Detect which cell encompasses the target text, then output its [X, Y] center coordinate. 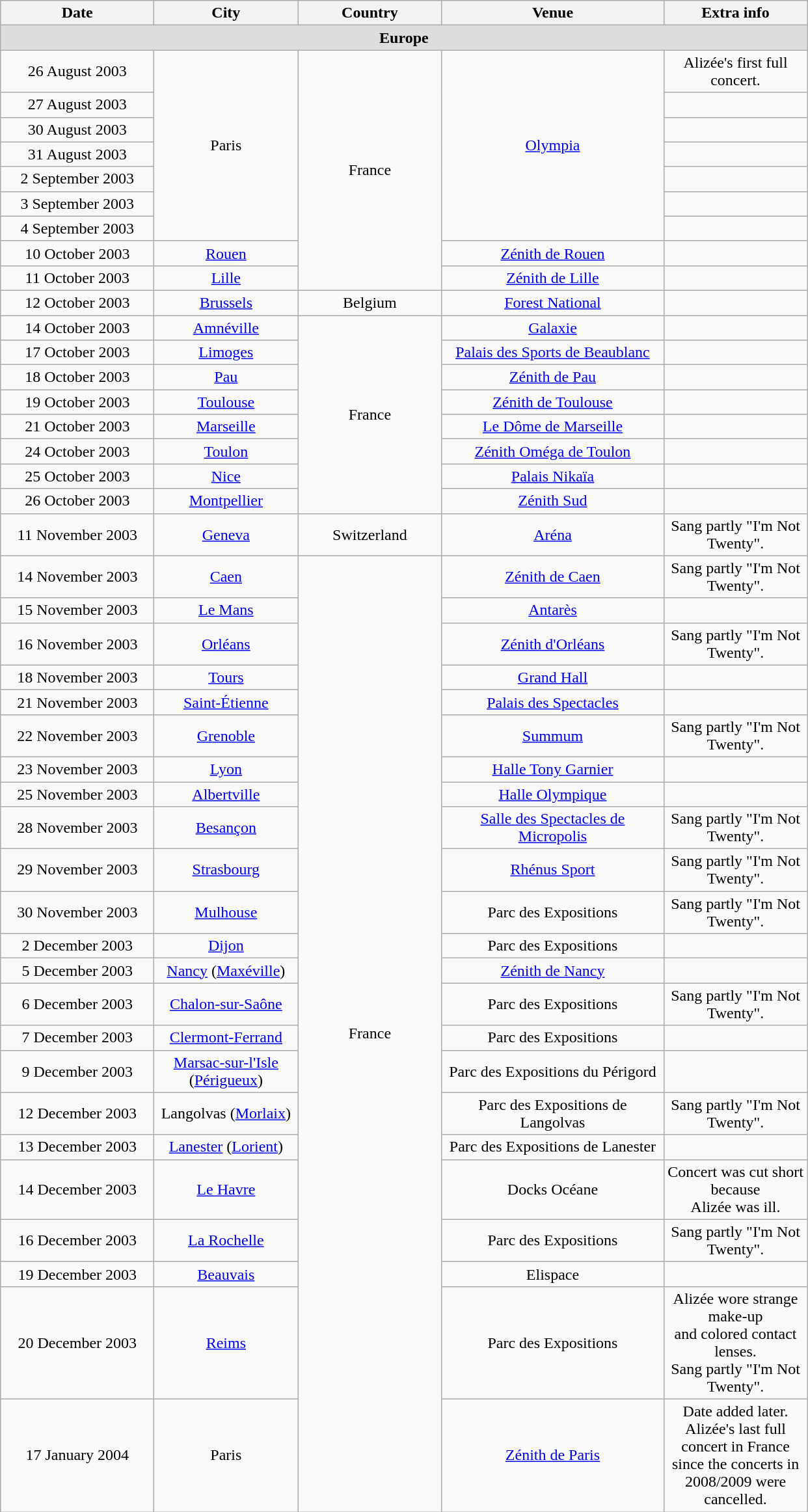
Le Dôme de Marseille [553, 427]
18 November 2003 [77, 677]
Switzerland [370, 535]
Grand Hall [553, 677]
Parc des Expositions de Langolvas [553, 1114]
Beauvais [226, 1274]
Rouen [226, 253]
Dijon [226, 946]
14 November 2003 [77, 576]
Toulon [226, 452]
Country [370, 13]
Parc des Expositions de Lanester [553, 1147]
25 November 2003 [77, 794]
23 November 2003 [77, 769]
11 October 2003 [77, 278]
Zénith Oméga de Toulon [553, 452]
6 December 2003 [77, 1005]
Docks Océane [553, 1189]
14 December 2003 [77, 1189]
17 January 2004 [77, 1455]
Date added later.Alizée's last full concert in France since the concerts in 2008/2009 were cancelled. [735, 1455]
Clermont-Ferrand [226, 1038]
Lyon [226, 769]
19 December 2003 [77, 1274]
Saint-Étienne [226, 702]
Palais des Spectacles [553, 702]
Grenoble [226, 735]
Lanester (Lorient) [226, 1147]
Geneva [226, 535]
28 November 2003 [77, 828]
9 December 2003 [77, 1071]
30 August 2003 [77, 129]
Le Mans [226, 610]
Parc des Expositions du Périgord [553, 1071]
12 December 2003 [77, 1114]
Salle des Spectacles de Micropolis [553, 828]
Besançon [226, 828]
Concert was cut short becauseAlizée was ill. [735, 1189]
Nancy (Maxéville) [226, 971]
2 December 2003 [77, 946]
Le Havre [226, 1189]
4 September 2003 [77, 228]
Elispace [553, 1274]
31 August 2003 [77, 154]
Zénith de Nancy [553, 971]
Mulhouse [226, 912]
City [226, 13]
24 October 2003 [77, 452]
16 November 2003 [77, 644]
29 November 2003 [77, 871]
Lille [226, 278]
13 December 2003 [77, 1147]
Halle Tony Garnier [553, 769]
26 August 2003 [77, 72]
Zénith de Toulouse [553, 402]
Extra info [735, 13]
5 December 2003 [77, 971]
Nice [226, 476]
Zénith de Caen [553, 576]
La Rochelle [226, 1240]
Zénith de Rouen [553, 253]
Olympia [553, 146]
Montpellier [226, 501]
Zénith de Pau [553, 377]
7 December 2003 [77, 1038]
Antarès [553, 610]
Strasbourg [226, 871]
10 October 2003 [77, 253]
Alizée wore strange make-upand colored contact lenses.Sang partly "I'm Not Twenty". [735, 1343]
2 September 2003 [77, 179]
Zénith Sud [553, 501]
Orléans [226, 644]
Palais des Sports de Beaublanc [553, 353]
Albertville [226, 794]
Zénith de Lille [553, 278]
3 September 2003 [77, 204]
Rhénus Sport [553, 871]
22 November 2003 [77, 735]
Venue [553, 13]
Marsac-sur-l'Isle(Périgueux) [226, 1071]
19 October 2003 [77, 402]
18 October 2003 [77, 377]
Zénith d'Orléans [553, 644]
12 October 2003 [77, 303]
21 October 2003 [77, 427]
14 October 2003 [77, 327]
17 October 2003 [77, 353]
Galaxie [553, 327]
Reims [226, 1343]
Halle Olympique [553, 794]
Pau [226, 377]
Belgium [370, 303]
Caen [226, 576]
11 November 2003 [77, 535]
26 October 2003 [77, 501]
30 November 2003 [77, 912]
25 October 2003 [77, 476]
Alizée's first full concert. [735, 72]
Aréna [553, 535]
Palais Nikaïa [553, 476]
Langolvas (Morlaix) [226, 1114]
Date [77, 13]
Marseille [226, 427]
Zénith de Paris [553, 1455]
Brussels [226, 303]
27 August 2003 [77, 105]
Summum [553, 735]
20 December 2003 [77, 1343]
Forest National [553, 303]
21 November 2003 [77, 702]
16 December 2003 [77, 1240]
Toulouse [226, 402]
Amnéville [226, 327]
Chalon-sur-Saône [226, 1005]
Tours [226, 677]
Europe [404, 38]
15 November 2003 [77, 610]
Limoges [226, 353]
